Pinpoint the cell where the given text exists, returning its (x, y) midpoint coordinate. 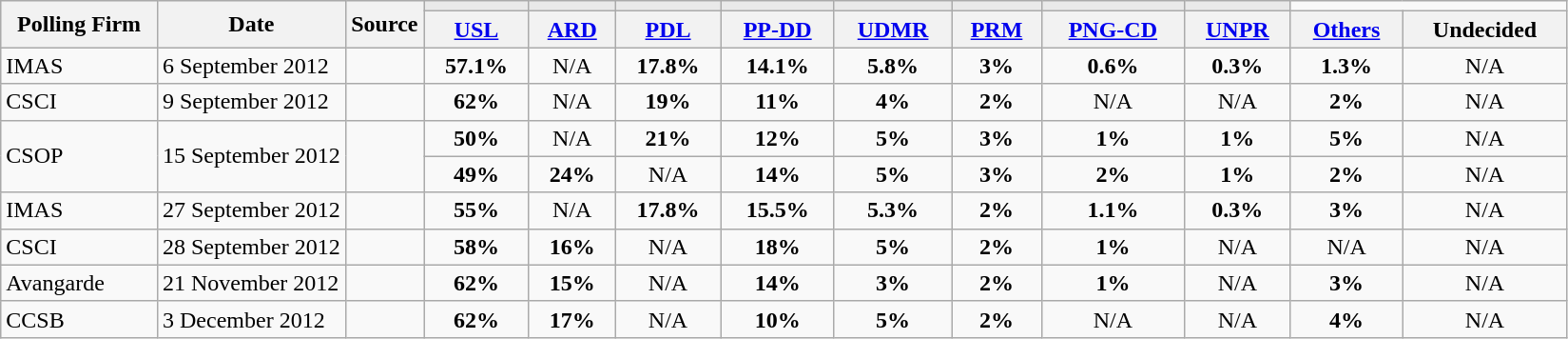
58% (477, 247)
PP-DD (778, 30)
28 September 2012 (251, 247)
Undecided (1485, 30)
3 December 2012 (251, 319)
PRM (997, 30)
11% (778, 102)
15.5% (778, 210)
57.1% (477, 66)
1.1% (1113, 210)
PNG-CD (1113, 30)
5.3% (892, 210)
6 September 2012 (251, 66)
Date (251, 25)
UNPR (1237, 30)
18% (778, 247)
19% (668, 102)
ARD (572, 30)
27 September 2012 (251, 210)
24% (572, 174)
USL (477, 30)
Source (384, 25)
PDL (668, 30)
CCSB (80, 319)
50% (477, 138)
15% (572, 283)
10% (778, 319)
12% (778, 138)
16% (572, 247)
CSOP (80, 156)
1.3% (1346, 66)
17% (572, 319)
15 September 2012 (251, 156)
49% (477, 174)
21% (668, 138)
Avangarde (80, 283)
55% (477, 210)
21 November 2012 (251, 283)
Others (1346, 30)
UDMR (892, 30)
9 September 2012 (251, 102)
0.6% (1113, 66)
Polling Firm (80, 25)
5.8% (892, 66)
14.1% (778, 66)
